Return the [X, Y] coordinate for the center point of the cell that contains the specified text.  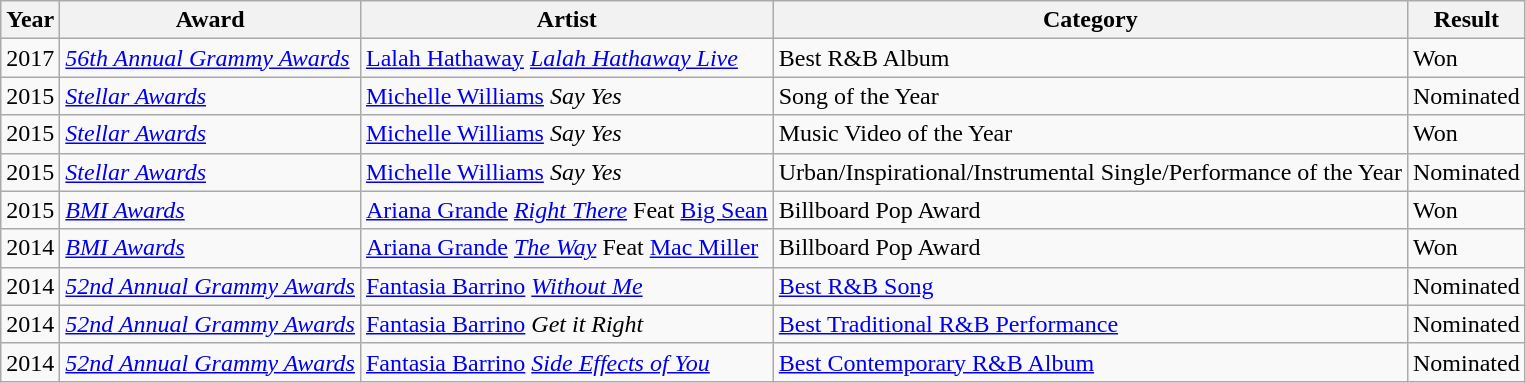
56th Annual Grammy Awards [210, 58]
Best R&B Song [1090, 286]
Music Video of the Year [1090, 134]
Song of the Year [1090, 96]
Best Contemporary R&B Album [1090, 362]
Ariana Grande Right There Feat Big Sean [566, 210]
Fantasia Barrino Without Me [566, 286]
2017 [30, 58]
Best R&B Album [1090, 58]
Lalah Hathaway Lalah Hathaway Live [566, 58]
Category [1090, 20]
Fantasia Barrino Side Effects of You [566, 362]
Artist [566, 20]
Year [30, 20]
Award [210, 20]
Fantasia Barrino Get it Right [566, 324]
Result [1466, 20]
Ariana Grande The Way Feat Mac Miller [566, 248]
Best Traditional R&B Performance [1090, 324]
Urban/Inspirational/Instrumental Single/Performance of the Year [1090, 172]
